Find where the given text appears and provide that cell's center as [x, y] coordinate. 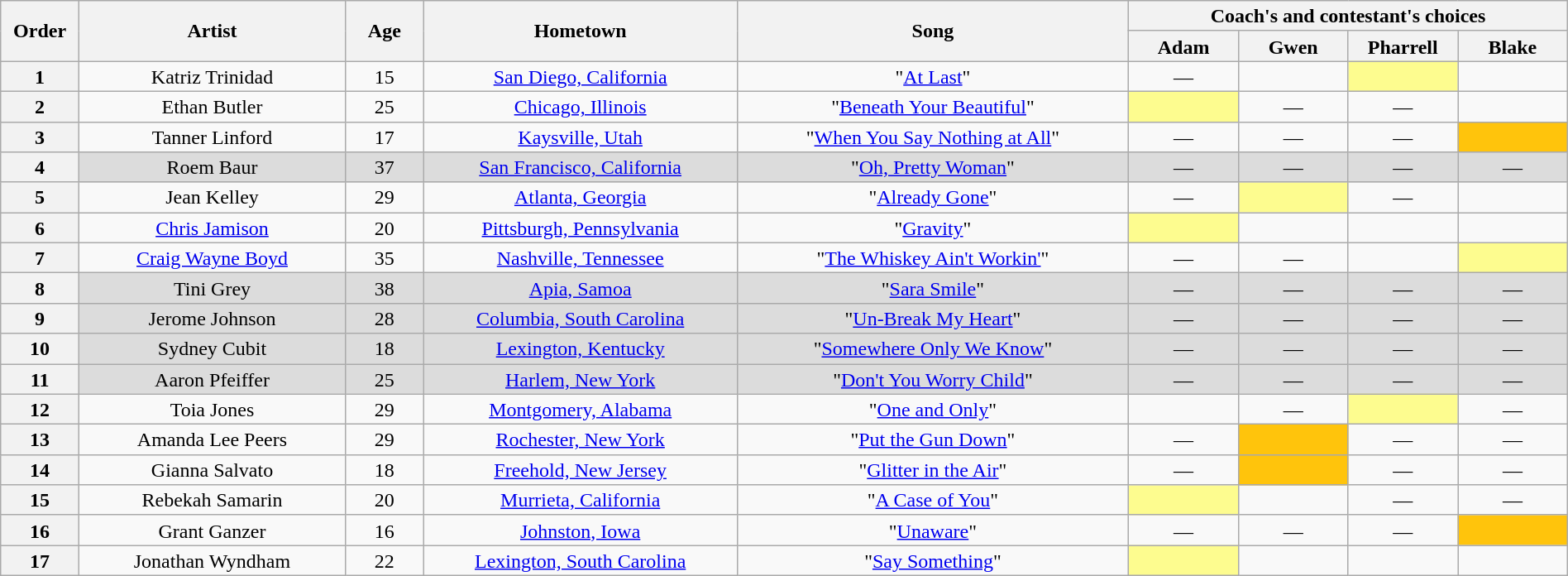
Rochester, New York [581, 440]
Chicago, Illinois [581, 106]
"Beneath Your Beautiful" [933, 106]
Adam [1184, 46]
Hometown [581, 31]
35 [385, 258]
Song [933, 31]
Montgomery, Alabama [581, 409]
Kaysville, Utah [581, 137]
Craig Wayne Boyd [212, 258]
"Say Something" [933, 561]
Rebekah Samarin [212, 500]
Pittsburgh, Pennsylvania [581, 228]
"At Last" [933, 76]
Johnston, Iowa [581, 530]
Jonathan Wyndham [212, 561]
Columbia, South Carolina [581, 318]
Roem Baur [212, 167]
Lexington, South Carolina [581, 561]
11 [40, 379]
Coach's and contestant's choices [1348, 17]
"A Case of You" [933, 500]
Amanda Lee Peers [212, 440]
"Somewhere Only We Know" [933, 349]
Tini Grey [212, 288]
1 [40, 76]
Blake [1513, 46]
28 [385, 318]
Jerome Johnson [212, 318]
"The Whiskey Ain't Workin'" [933, 258]
"Gravity" [933, 228]
Harlem, New York [581, 379]
San Diego, California [581, 76]
Apia, Samoa [581, 288]
"Un-Break My Heart" [933, 318]
"One and Only" [933, 409]
"Oh, Pretty Woman" [933, 167]
Order [40, 31]
Chris Jamison [212, 228]
"Put the Gun Down" [933, 440]
10 [40, 349]
"Glitter in the Air" [933, 470]
Grant Ganzer [212, 530]
12 [40, 409]
San Francisco, California [581, 167]
3 [40, 137]
Toia Jones [212, 409]
Gianna Salvato [212, 470]
Sydney Cubit [212, 349]
Age [385, 31]
Murrieta, California [581, 500]
5 [40, 197]
Gwen [1293, 46]
Artist [212, 31]
9 [40, 318]
Pharrell [1403, 46]
Atlanta, Georgia [581, 197]
"When You Say Nothing at All" [933, 137]
2 [40, 106]
Jean Kelley [212, 197]
Freehold, New Jersey [581, 470]
"Don't You Worry Child" [933, 379]
6 [40, 228]
Ethan Butler [212, 106]
"Sara Smile" [933, 288]
22 [385, 561]
Lexington, Kentucky [581, 349]
14 [40, 470]
Katriz Trinidad [212, 76]
8 [40, 288]
37 [385, 167]
Aaron Pfeiffer [212, 379]
"Unaware" [933, 530]
Tanner Linford [212, 137]
Nashville, Tennessee [581, 258]
13 [40, 440]
4 [40, 167]
"Already Gone" [933, 197]
38 [385, 288]
7 [40, 258]
